Output the (x, y) coordinate of the center of the cell containing the given text.  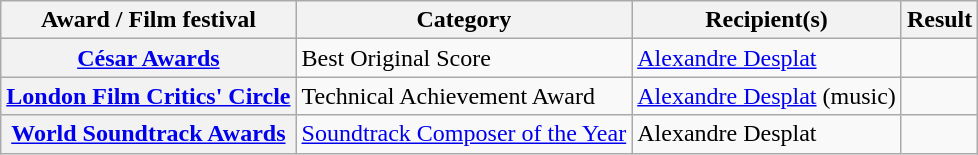
César Awards (148, 58)
Technical Achievement Award (464, 96)
Award / Film festival (148, 20)
London Film Critics' Circle (148, 96)
Recipient(s) (767, 20)
World Soundtrack Awards (148, 134)
Result (939, 20)
Category (464, 20)
Best Original Score (464, 58)
Alexandre Desplat (music) (767, 96)
Soundtrack Composer of the Year (464, 134)
